Output the (X, Y) coordinate of the center of the cell containing the given text.  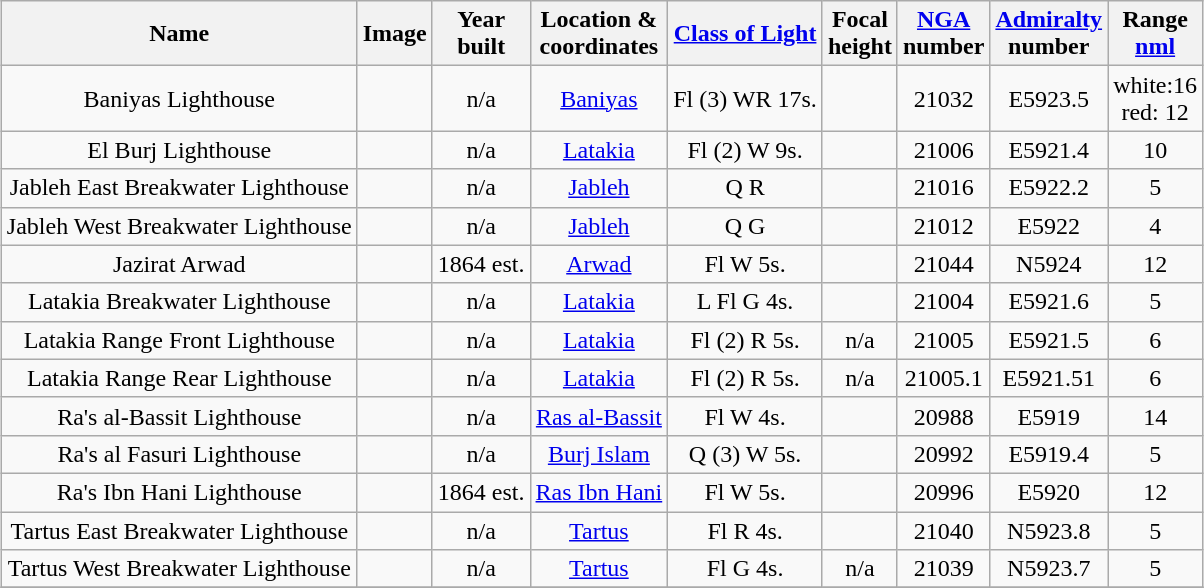
Ras Ibn Hani (599, 492)
21040 (943, 531)
Q R (746, 188)
21032 (943, 98)
Rangenml (1156, 34)
Fl G 4s. (746, 569)
Latakia Range Front Lighthouse (179, 340)
Jableh East Breakwater Lighthouse (179, 188)
Admiraltynumber (1049, 34)
4 (1156, 226)
E5920 (1049, 492)
N5923.7 (1049, 569)
Tartus West Breakwater Lighthouse (179, 569)
21006 (943, 150)
Location & coordinates (599, 34)
20988 (943, 416)
Ra's al-Bassit Lighthouse (179, 416)
20992 (943, 454)
E5922 (1049, 226)
N5924 (1049, 264)
Q (3) W 5s. (746, 454)
Fl W 4s. (746, 416)
Fl R 4s. (746, 531)
10 (1156, 150)
NGAnumber (943, 34)
El Burj Lighthouse (179, 150)
Tartus East Breakwater Lighthouse (179, 531)
Ra's Ibn Hani Lighthouse (179, 492)
E5919 (1049, 416)
white:16red: 12 (1156, 98)
20996 (943, 492)
21004 (943, 302)
Baniyas (599, 98)
Latakia Breakwater Lighthouse (179, 302)
21016 (943, 188)
21005 (943, 340)
21012 (943, 226)
21039 (943, 569)
Fl (2) W 9s. (746, 150)
Image (394, 34)
N5923.8 (1049, 531)
E5923.5 (1049, 98)
E5922.2 (1049, 188)
E5921.51 (1049, 378)
Fl (3) WR 17s. (746, 98)
Jazirat Arwad (179, 264)
Focalheight (860, 34)
Arwad (599, 264)
E5921.4 (1049, 150)
E5921.5 (1049, 340)
Ra's al Fasuri Lighthouse (179, 454)
Name (179, 34)
Yearbuilt (481, 34)
Ras al-Bassit (599, 416)
14 (1156, 416)
Q G (746, 226)
Class of Light (746, 34)
E5919.4 (1049, 454)
E5921.6 (1049, 302)
Baniyas Lighthouse (179, 98)
21044 (943, 264)
L Fl G 4s. (746, 302)
Burj Islam (599, 454)
Latakia Range Rear Lighthouse (179, 378)
Jableh West Breakwater Lighthouse (179, 226)
21005.1 (943, 378)
